Provide the [X, Y] coordinate of the cell's center where the given text is located.  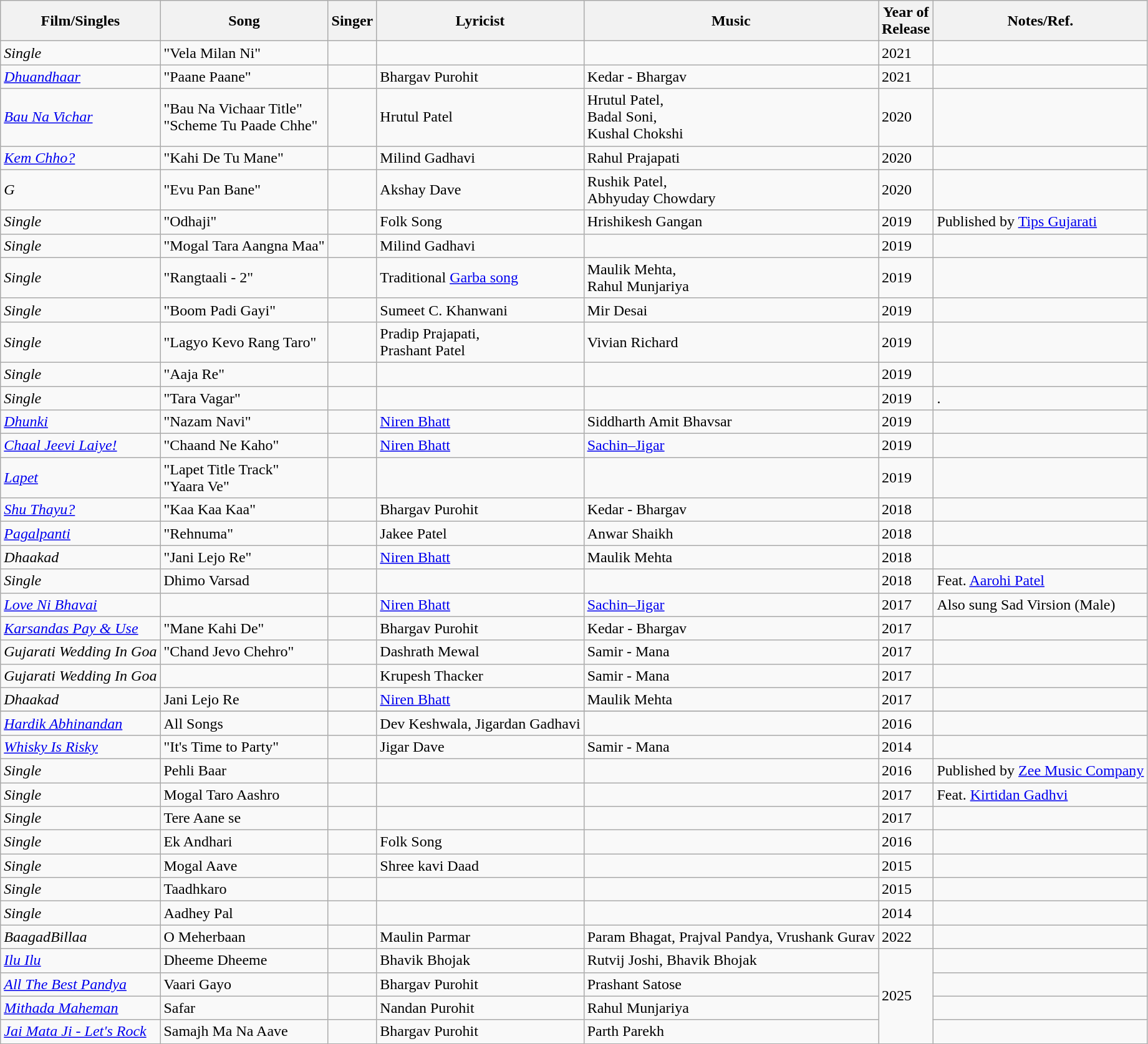
"Boom Padi Gayi" [244, 310]
Taadhkaro [244, 889]
Published by Tips Gujarati [1040, 222]
"Rangtaali - 2" [244, 278]
Jigar Dave [480, 747]
"Paane Paane" [244, 77]
Dashrath Mewal [480, 652]
Ek Andhari [244, 842]
Safar [244, 1008]
Bau Na Vichar [80, 117]
"Chand Jevo Chehro" [244, 652]
Karsandas Pay & Use [80, 628]
"Lagyo Kevo Rang Taro" [244, 342]
"Tara Vagar" [244, 398]
. [1040, 398]
Dev Keshwala, Jigardan Gadhavi [480, 723]
Sumeet C. Khanwani [480, 310]
Rahul Prajapati [731, 158]
2022 [905, 937]
Ilu Ilu [80, 960]
"Rehnuma" [244, 534]
Rahul Munjariya [731, 1008]
Year ofRelease [905, 21]
G [80, 189]
Jai Mata Ji - Let's Rock [80, 1032]
"Lapet Title Track""Yaara Ve" [244, 477]
Kem Chho? [80, 158]
Notes/Ref. [1040, 21]
Pradip Prajapati,Prashant Patel [480, 342]
Maulik Mehta,Rahul Munjariya [731, 278]
Param Bhagat, Prajval Pandya, Vrushank Gurav [731, 937]
Hrutul Patel [480, 117]
Shree kavi Daad [480, 866]
"Jani Lejo Re" [244, 557]
Traditional Garba song [480, 278]
All Songs [244, 723]
Singer [352, 21]
Hrishikesh Gangan [731, 222]
"Odhaji" [244, 222]
"Kaa Kaa Kaa" [244, 510]
"Mogal Tara Aangna Maa" [244, 246]
Published by Zee Music Company [1040, 770]
"Evu Pan Bane" [244, 189]
2025 [905, 996]
Aadhey Pal [244, 913]
Whisky Is Risky [80, 747]
Siddharth Amit Bhavsar [731, 422]
"Bau Na Vichaar Title""Scheme Tu Paade Chhe" [244, 117]
Rutvij Joshi, Bhavik Bhojak [731, 960]
Krupesh Thacker [480, 676]
Anwar Shaikh [731, 534]
Music [731, 21]
Mogal Aave [244, 866]
Nandan Purohit [480, 1008]
All The Best Pandya [80, 984]
Shu Thayu? [80, 510]
Feat. Kirtidan Gadhvi [1040, 795]
Dhimo Varsad [244, 581]
"It's Time to Party" [244, 747]
Dheeme Dheeme [244, 960]
Pagalpanti [80, 534]
Song [244, 21]
Samajh Ma Na Aave [244, 1032]
Mogal Taro Aashro [244, 795]
"Aaja Re" [244, 374]
Chaal Jeevi Laiye! [80, 446]
Dhunki [80, 422]
Also sung Sad Virsion (Male) [1040, 605]
Tere Aane se [244, 818]
Akshay Dave [480, 189]
Hardik Abhinandan [80, 723]
Mir Desai [731, 310]
Maulin Parmar [480, 937]
Vaari Gayo [244, 984]
"Nazam Navi" [244, 422]
Lapet [80, 477]
Jani Lejo Re [244, 699]
Film/Singles [80, 21]
"Chaand Ne Kaho" [244, 446]
BaagadBillaa [80, 937]
Prashant Satose [731, 984]
Bhavik Bhojak [480, 960]
Mithada Maheman [80, 1008]
Parth Parekh [731, 1032]
Pehli Baar [244, 770]
Jakee Patel [480, 534]
Vivian Richard [731, 342]
Rushik Patel, Abhyuday Chowdary [731, 189]
Hrutul Patel,Badal Soni,Kushal Chokshi [731, 117]
O Meherbaan [244, 937]
"Kahi De Tu Mane" [244, 158]
"Mane Kahi De" [244, 628]
Feat. Aarohi Patel [1040, 581]
"Vela Milan Ni" [244, 53]
Love Ni Bhavai [80, 605]
Dhuandhaar [80, 77]
Lyricist [480, 21]
